Locate the cell with the specified text and output its [X, Y] center coordinate. 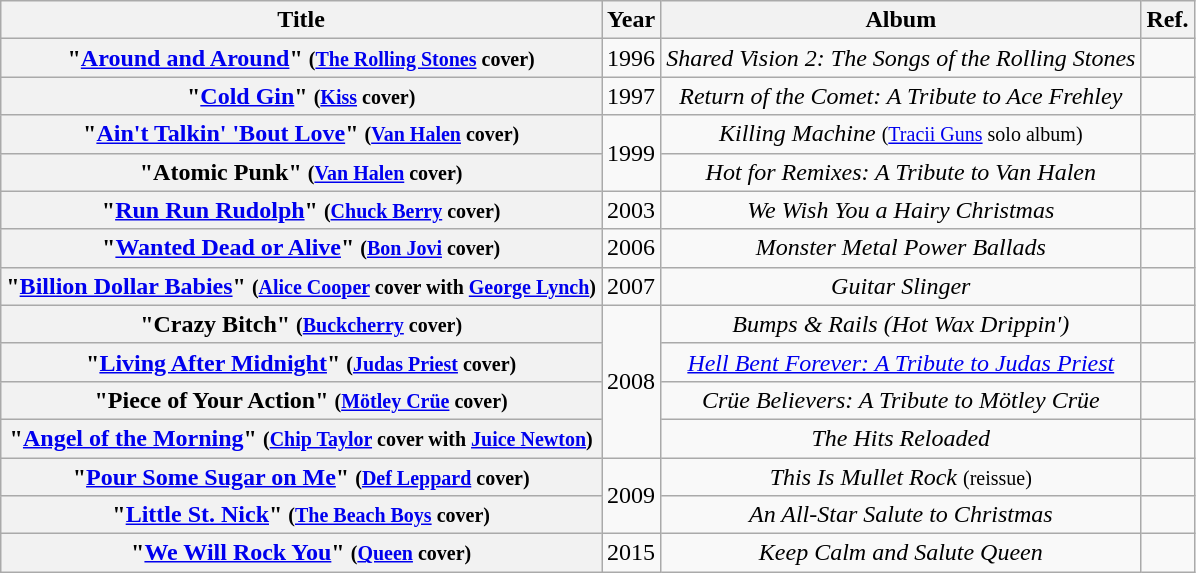
This Is Mullet Rock (reissue) [901, 477]
2009 [632, 496]
"Around and Around" (The Rolling Stones cover) [302, 58]
2007 [632, 286]
1999 [632, 153]
"Ain't Talkin' 'Bout Love" (Van Halen cover) [302, 134]
Guitar Slinger [901, 286]
Return of the Comet: A Tribute to Ace Frehley [901, 96]
"Pour Some Sugar on Me" (Def Leppard cover) [302, 477]
Monster Metal Power Ballads [901, 248]
Hell Bent Forever: A Tribute to Judas Priest [901, 362]
Keep Calm and Salute Queen [901, 553]
"Run Run Rudolph" (Chuck Berry cover) [302, 210]
2015 [632, 553]
1997 [632, 96]
"Crazy Bitch" (Buckcherry cover) [302, 324]
Shared Vision 2: The Songs of the Rolling Stones [901, 58]
"Atomic Punk" (Van Halen cover) [302, 172]
We Wish You a Hairy Christmas [901, 210]
The Hits Reloaded [901, 438]
"Cold Gin" (Kiss cover) [302, 96]
"Wanted Dead or Alive" (Bon Jovi cover) [302, 248]
2003 [632, 210]
"Living After Midnight" (Judas Priest cover) [302, 362]
"Piece of Your Action" (Mötley Crüe cover) [302, 400]
Bumps & Rails (Hot Wax Drippin') [901, 324]
"Billion Dollar Babies" (Alice Cooper cover with George Lynch) [302, 286]
Killing Machine (Tracii Guns solo album) [901, 134]
An All-Star Salute to Christmas [901, 515]
Crüe Believers: A Tribute to Mötley Crüe [901, 400]
"Little St. Nick" (The Beach Boys cover) [302, 515]
Album [901, 20]
Title [302, 20]
"Angel of the Morning" (Chip Taylor cover with Juice Newton) [302, 438]
1996 [632, 58]
Hot for Remixes: A Tribute to Van Halen [901, 172]
2008 [632, 381]
"We Will Rock You" (Queen cover) [302, 553]
2006 [632, 248]
Ref. [1168, 20]
Year [632, 20]
